Scan for the cell matching the given text and deliver its (x, y) coordinate at center. 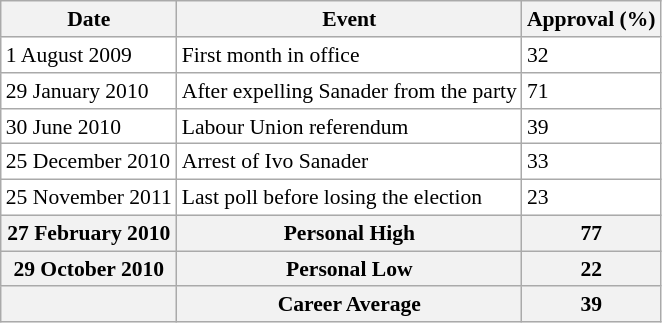
77 (592, 233)
32 (592, 55)
Approval (%) (592, 19)
29 October 2010 (89, 269)
71 (592, 91)
33 (592, 162)
Career Average (350, 304)
1 August 2009 (89, 55)
Event (350, 19)
Labour Union referendum (350, 126)
25 November 2011 (89, 197)
29 January 2010 (89, 91)
23 (592, 197)
Last poll before losing the election (350, 197)
27 February 2010 (89, 233)
Personal Low (350, 269)
Arrest of Ivo Sanader (350, 162)
Date (89, 19)
22 (592, 269)
First month in office (350, 55)
Personal High (350, 233)
After expelling Sanader from the party (350, 91)
25 December 2010 (89, 162)
30 June 2010 (89, 126)
